Scan for the cell matching the given text and deliver its [x, y] coordinate at center. 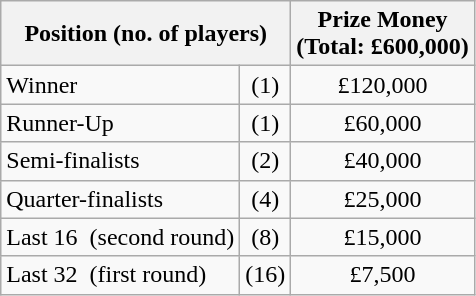
£7,500 [383, 275]
(16) [266, 275]
Prize Money(Total: £600,000) [383, 34]
Winner [120, 85]
Quarter-finalists [120, 199]
£120,000 [383, 85]
£40,000 [383, 161]
£15,000 [383, 237]
Last 16 (second round) [120, 237]
£60,000 [383, 123]
Runner-Up [120, 123]
Semi-finalists [120, 161]
£25,000 [383, 199]
Last 32 (first round) [120, 275]
(2) [266, 161]
Position (no. of players) [146, 34]
(4) [266, 199]
(8) [266, 237]
